Return [X, Y] of the center of cell containing provided text 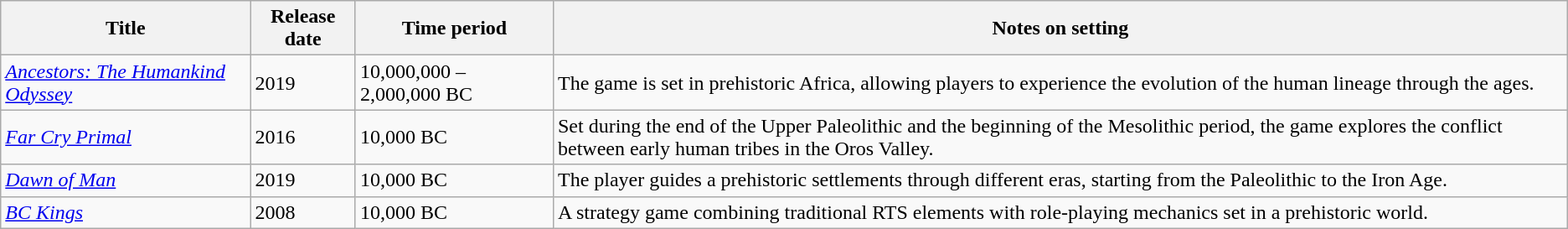
Time period [454, 29]
Title [126, 29]
Notes on setting [1060, 29]
10,000,000 – 2,000,000 BC [454, 82]
Far Cry Primal [126, 138]
Ancestors: The Humankind Odyssey [126, 82]
2008 [303, 212]
BC Kings [126, 212]
A strategy game combining traditional RTS elements with role-playing mechanics set in a prehistoric world. [1060, 212]
The player guides a prehistoric settlements through different eras, starting from the Paleolithic to the Iron Age. [1060, 180]
Release date [303, 29]
The game is set in prehistoric Africa, allowing players to experience the evolution of the human lineage through the ages. [1060, 82]
2016 [303, 138]
Dawn of Man [126, 180]
